Scan for the cell matching the given text and deliver its (X, Y) coordinate at center. 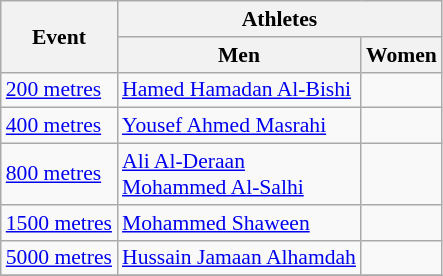
400 metres (59, 126)
5000 metres (59, 258)
Men (239, 55)
Athletes (280, 19)
Ali Al-Deraan Mohammed Al-Salhi (239, 174)
200 metres (59, 90)
1500 metres (59, 223)
Hussain Jamaan Alhamdah (239, 258)
Mohammed Shaween (239, 223)
Event (59, 36)
Yousef Ahmed Masrahi (239, 126)
800 metres (59, 174)
Women (402, 55)
Hamed Hamadan Al-Bishi (239, 90)
